Capture the cell that displays the provided text and extract its (X, Y) central coordinate. 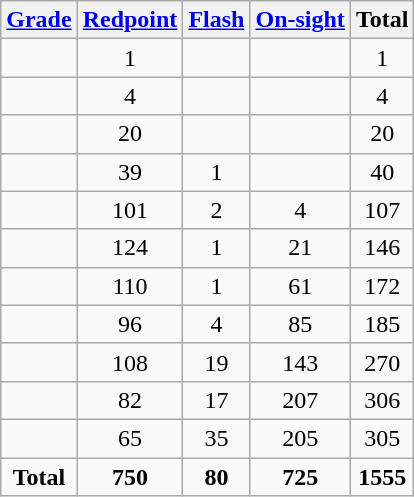
61 (300, 286)
1555 (382, 477)
2 (216, 210)
110 (130, 286)
19 (216, 362)
107 (382, 210)
On-sight (300, 20)
124 (130, 248)
Grade (39, 20)
85 (300, 324)
21 (300, 248)
Flash (216, 20)
305 (382, 438)
146 (382, 248)
82 (130, 400)
17 (216, 400)
101 (130, 210)
39 (130, 172)
172 (382, 286)
725 (300, 477)
185 (382, 324)
80 (216, 477)
35 (216, 438)
207 (300, 400)
306 (382, 400)
108 (130, 362)
143 (300, 362)
65 (130, 438)
750 (130, 477)
Redpoint (130, 20)
270 (382, 362)
205 (300, 438)
96 (130, 324)
40 (382, 172)
